Find where the given text appears and provide that cell's center as (x, y) coordinate. 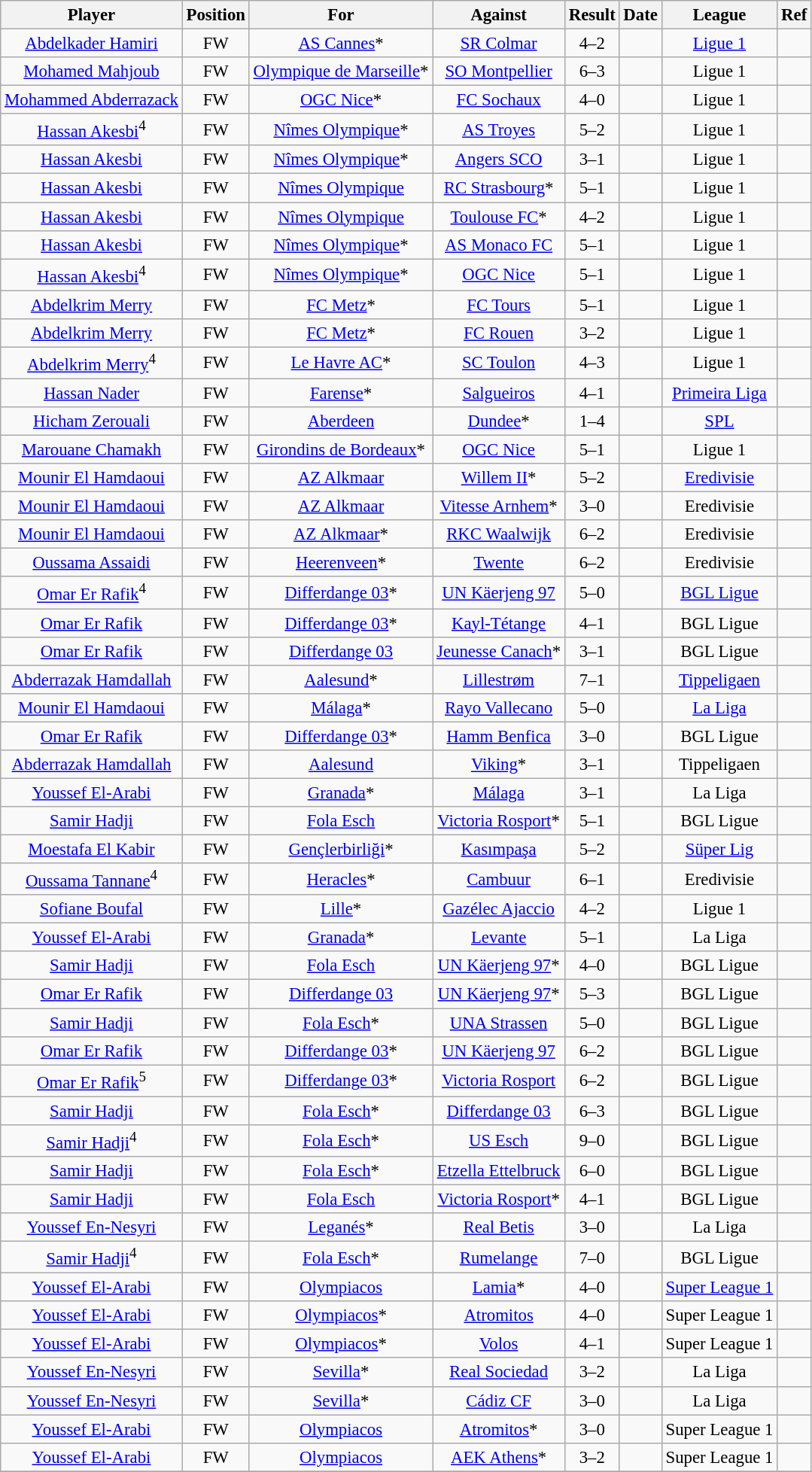
7–1 (592, 680)
AZ Alkmaar* (340, 534)
Hamm Benfica (499, 736)
Atromitos* (499, 1429)
FC Tours (499, 305)
Angers SCO (499, 160)
Player (92, 15)
5–3 (592, 994)
Hicham Zerouali (92, 421)
SR Colmar (499, 44)
Willem II* (499, 478)
Salgueiros (499, 393)
FC Rouen (499, 333)
Hassan Nader (92, 393)
Málaga (499, 792)
Málaga* (340, 708)
Real Betis (499, 1227)
1–4 (592, 421)
Abdelkader Hamiri (92, 44)
Etzella Ettelbruck (499, 1171)
Twente (499, 563)
OGC Nice* (340, 100)
Abdelkrim Merry4 (92, 363)
Dundee* (499, 421)
Toulouse FC* (499, 217)
Lille* (340, 909)
Vitesse Arnhem* (499, 506)
Levante (499, 938)
Primeira Liga (719, 393)
9–0 (592, 1141)
Girondins de Bordeaux* (340, 450)
AS Troyes (499, 129)
Oussama Tannane4 (92, 879)
Position (215, 15)
Leganés* (340, 1227)
RKC Waalwijk (499, 534)
Farense* (340, 393)
UNA Strassen (499, 1023)
Marouane Chamakh (92, 450)
Lillestrøm (499, 680)
Victoria Rosport (499, 1081)
Volos (499, 1344)
Aberdeen (340, 421)
League (719, 15)
Result (592, 15)
Mohamed Mahjoub (92, 71)
Date (640, 15)
Heerenveen* (340, 563)
7–0 (592, 1258)
Omar Er Rafik4 (92, 593)
RC Strasbourg* (499, 188)
FC Sochaux (499, 100)
Jeunesse Canach* (499, 651)
Rayo Vallecano (499, 708)
Kayl-Tétange (499, 623)
Gazélec Ajaccio (499, 909)
Against (499, 15)
Moestafa El Kabir (92, 850)
Aalesund* (340, 680)
6–0 (592, 1171)
AS Cannes* (340, 44)
Olympique de Marseille* (340, 71)
Aalesund (340, 765)
Viking* (499, 765)
Oussama Assaidi (92, 563)
Real Sociedad (499, 1373)
Lamia* (499, 1288)
Süper Lig (719, 850)
Kasımpaşa (499, 850)
Omar Er Rafik5 (92, 1081)
Gençlerbirliği* (340, 850)
AS Monaco FC (499, 245)
Ref (795, 15)
SC Toulon (499, 363)
Mohammed Abderrazack (92, 100)
US Esch (499, 1141)
4–3 (592, 363)
Sofiane Boufal (92, 909)
Rumelange (499, 1258)
For (340, 15)
AEK Athens* (499, 1457)
Heracles* (340, 879)
Atromitos (499, 1315)
Le Havre AC* (340, 363)
SPL (719, 421)
Cambuur (499, 879)
Cádiz CF (499, 1401)
SO Montpellier (499, 71)
6–1 (592, 879)
